Determine the (x, y) coordinate at the center of the cell enclosing the given text.  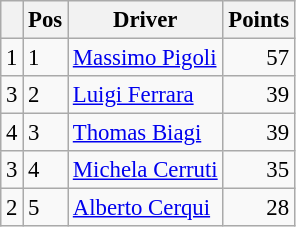
Driver (146, 20)
Thomas Biagi (146, 133)
28 (258, 208)
Pos (46, 20)
Points (258, 20)
Luigi Ferrara (146, 95)
57 (258, 58)
5 (46, 208)
Massimo Pigoli (146, 58)
Alberto Cerqui (146, 208)
35 (258, 170)
Michela Cerruti (146, 170)
